Scan for the cell matching the given text and deliver its [X, Y] coordinate at center. 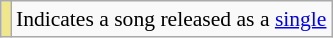
Indicates a song released as a single [172, 19]
